Return the (X, Y) coordinate for the center point of the cell that contains the specified text.  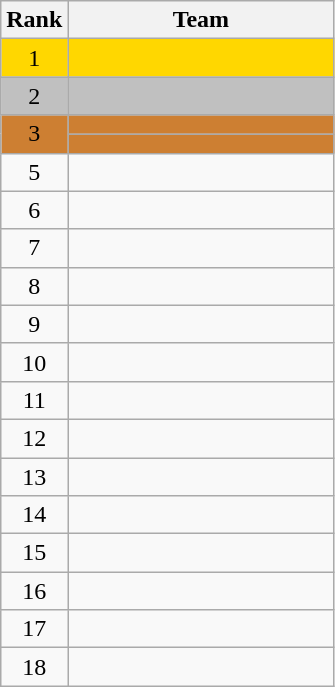
7 (34, 248)
5 (34, 172)
Rank (34, 20)
3 (34, 134)
13 (34, 477)
6 (34, 210)
Team (201, 20)
14 (34, 515)
10 (34, 362)
18 (34, 667)
1 (34, 58)
16 (34, 591)
2 (34, 96)
11 (34, 400)
12 (34, 438)
8 (34, 286)
15 (34, 553)
9 (34, 324)
17 (34, 629)
